Output the [x, y] coordinate of the center of the cell containing the given text.  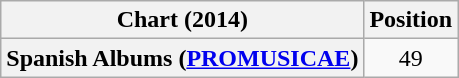
Spanish Albums (PROMUSICAE) [182, 58]
Chart (2014) [182, 20]
Position [411, 20]
49 [411, 58]
